Return the [x, y] coordinate for the center point of the cell that contains the specified text.  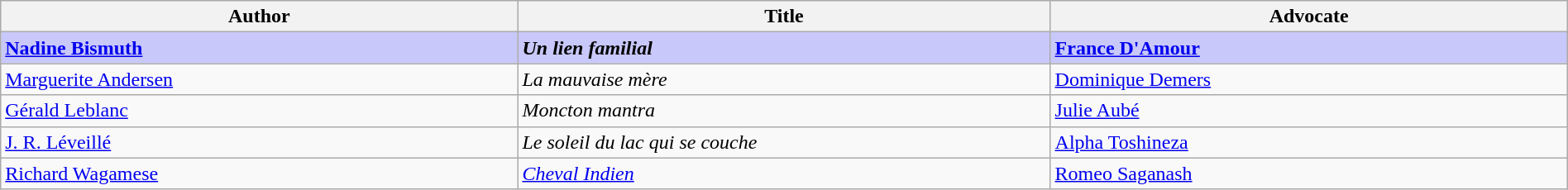
Advocate [1308, 17]
Title [784, 17]
Romeo Saganash [1308, 173]
Cheval Indien [784, 173]
Marguerite Andersen [260, 79]
Nadine Bismuth [260, 48]
Alpha Toshineza [1308, 142]
Gérald Leblanc [260, 111]
Le soleil du lac qui se couche [784, 142]
Author [260, 17]
Dominique Demers [1308, 79]
J. R. Léveillé [260, 142]
La mauvaise mère [784, 79]
Richard Wagamese [260, 173]
Moncton mantra [784, 111]
France D'Amour [1308, 48]
Un lien familial [784, 48]
Julie Aubé [1308, 111]
